Find where the given text appears and provide that cell's center as (x, y) coordinate. 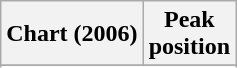
Chart (2006) (72, 34)
Peakposition (189, 34)
